Scan for the cell matching the given text and deliver its (X, Y) coordinate at center. 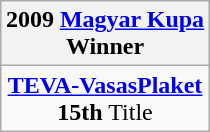
2009 Magyar KupaWinner (104, 34)
TEVA-VasasPlaket15th Title (104, 98)
